Locate the cell with the specified text and output its (x, y) center coordinate. 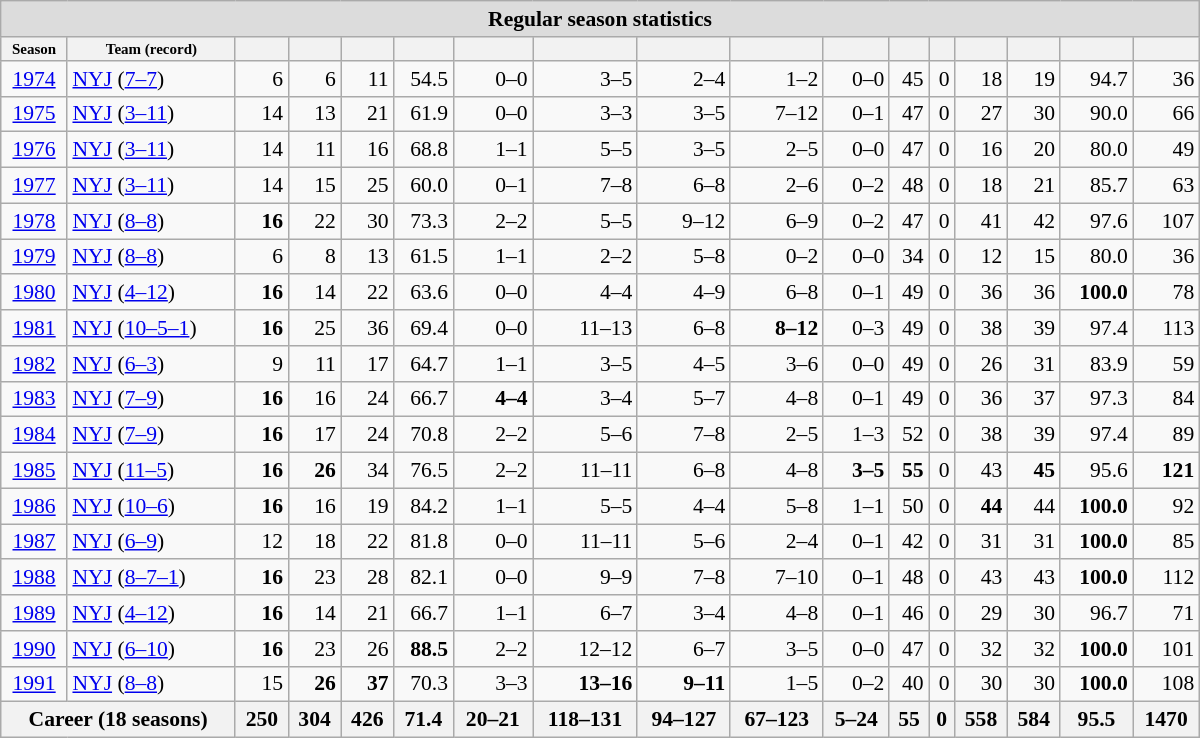
4–5 (684, 363)
584 (1034, 720)
95.6 (1096, 470)
107 (1166, 221)
1983 (34, 399)
1978 (34, 221)
97.3 (1096, 399)
101 (1166, 648)
NYJ (6–9) (151, 542)
69.4 (424, 328)
1982 (34, 363)
Team (record) (151, 48)
13–16 (586, 684)
84 (1166, 399)
64.7 (424, 363)
5–7 (684, 399)
Season (34, 48)
67–123 (776, 720)
304 (314, 720)
1986 (34, 506)
70.8 (424, 435)
NYJ (11–5) (151, 470)
1470 (1166, 720)
3–6 (776, 363)
94–127 (684, 720)
1979 (34, 256)
61.5 (424, 256)
7–10 (776, 577)
9–12 (684, 221)
1–3 (856, 435)
6–9 (776, 221)
81.8 (424, 542)
85 (1166, 542)
8 (314, 256)
83.9 (1096, 363)
60.0 (424, 185)
92 (1166, 506)
9–11 (684, 684)
9–9 (586, 577)
1989 (34, 613)
NYJ (6–3) (151, 363)
5–24 (856, 720)
63 (1166, 185)
12–12 (586, 648)
NYJ (10–5–1) (151, 328)
68.8 (424, 150)
70.3 (424, 684)
90.0 (1096, 114)
41 (982, 221)
112 (1166, 577)
11–13 (586, 328)
426 (368, 720)
78 (1166, 292)
Regular season statistics (600, 19)
1980 (34, 292)
1990 (34, 648)
118–131 (586, 720)
NYJ (7–7) (151, 78)
4–9 (684, 292)
40 (908, 684)
1–5 (776, 684)
1976 (34, 150)
50 (908, 506)
NYJ (8–7–1) (151, 577)
94.7 (1096, 78)
27 (982, 114)
250 (262, 720)
1987 (34, 542)
63.6 (424, 292)
89 (1166, 435)
54.5 (424, 78)
71 (1166, 613)
121 (1166, 470)
1977 (34, 185)
71.4 (424, 720)
1985 (34, 470)
1975 (34, 114)
82.1 (424, 577)
8–12 (776, 328)
0–3 (856, 328)
28 (368, 577)
88.5 (424, 648)
96.7 (1096, 613)
1984 (34, 435)
7–12 (776, 114)
84.2 (424, 506)
NYJ (10–6) (151, 506)
46 (908, 613)
NYJ (6–10) (151, 648)
66 (1166, 114)
113 (1166, 328)
59 (1166, 363)
1–2 (776, 78)
20–21 (493, 720)
85.7 (1096, 185)
558 (982, 720)
95.5 (1096, 720)
52 (908, 435)
20 (1034, 150)
1991 (34, 684)
1974 (34, 78)
9 (262, 363)
1988 (34, 577)
73.3 (424, 221)
1981 (34, 328)
61.9 (424, 114)
76.5 (424, 470)
97.6 (1096, 221)
Career (18 seasons) (118, 720)
108 (1166, 684)
2–6 (776, 185)
29 (982, 613)
